Extract the [X, Y] coordinate from the center of the cell holding the provided text.  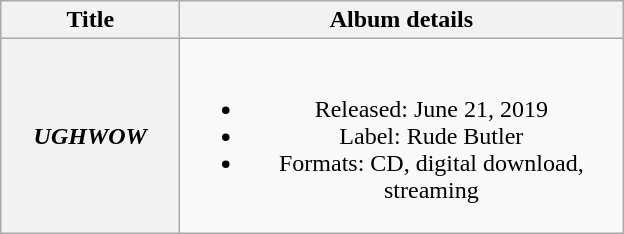
Album details [402, 20]
UGHWOW [90, 136]
Title [90, 20]
Released: June 21, 2019Label: Rude ButlerFormats: CD, digital download, streaming [402, 136]
